Extract the [X, Y] coordinate from the center of the cell holding the provided text.  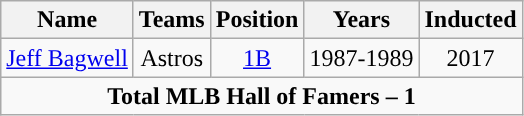
Position [257, 20]
Teams [172, 20]
1987-1989 [362, 58]
Name [68, 20]
1B [257, 58]
Jeff Bagwell [68, 58]
Years [362, 20]
Inducted [470, 20]
2017 [470, 58]
Astros [172, 58]
Total MLB Hall of Famers – 1 [262, 96]
